Provide the (x, y) coordinate of the cell's center where the given text is located.  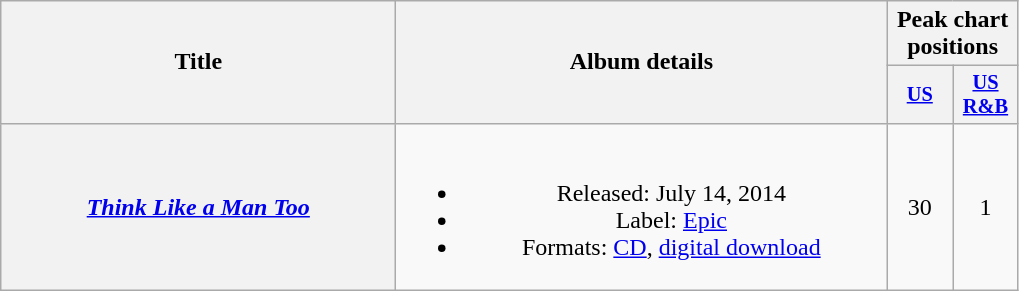
Released: July 14, 2014Label: EpicFormats: CD, digital download (642, 206)
30 (920, 206)
US R&B (986, 95)
Peak chart positions (952, 34)
Album details (642, 62)
Title (198, 62)
1 (986, 206)
US (920, 95)
Think Like a Man Too (198, 206)
